Detect which cell encompasses the target text, then output its (x, y) center coordinate. 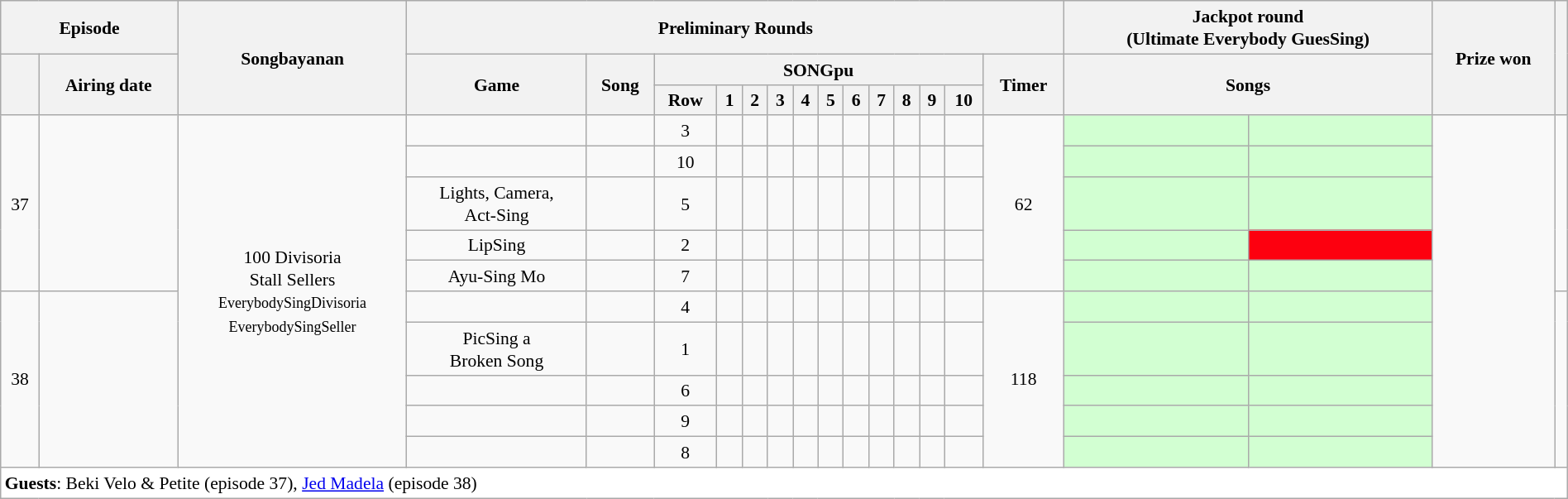
100 DivisoriaStall SellersEverybodySingDivisoriaEverybodySingSeller (293, 291)
Jackpot round(Ultimate Everybody GuesSing) (1248, 27)
Song (620, 84)
SONGpu (819, 70)
Timer (1023, 84)
118 (1023, 379)
Lights, Camera,Act-Sing (496, 204)
Prize won (1494, 58)
37 (20, 204)
Preliminary Rounds (736, 27)
LipSing (496, 245)
62 (1023, 204)
Game (496, 84)
Episode (89, 27)
Guests: Beki Velo & Petite (episode 37), Jed Madela (episode 38) (784, 483)
Ayu-Sing Mo (496, 276)
Row (686, 99)
PicSing aBroken Song (496, 348)
38 (20, 379)
Airing date (108, 84)
Songs (1248, 84)
Songbayanan (293, 58)
